Determine the [X, Y] coordinate at the center of the cell enclosing the given text.  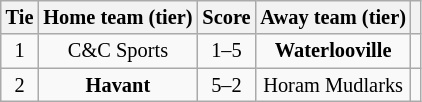
C&C Sports [118, 51]
Home team (tier) [118, 17]
Tie [20, 17]
5–2 [226, 85]
Score [226, 17]
1–5 [226, 51]
Waterlooville [332, 51]
Havant [118, 85]
2 [20, 85]
Horam Mudlarks [332, 85]
1 [20, 51]
Away team (tier) [332, 17]
